Search for the cell housing the specified text and yield its [X, Y] center coordinate. 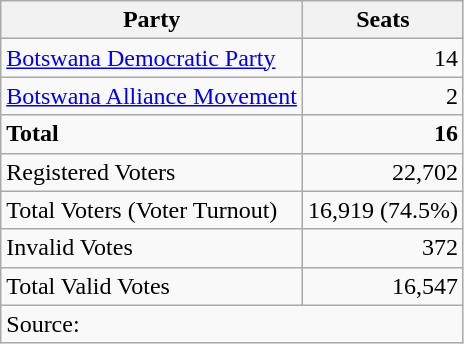
Registered Voters [152, 172]
22,702 [382, 172]
2 [382, 96]
Botswana Democratic Party [152, 58]
Total [152, 134]
Botswana Alliance Movement [152, 96]
16,919 (74.5%) [382, 210]
372 [382, 248]
Invalid Votes [152, 248]
Total Voters (Voter Turnout) [152, 210]
Seats [382, 20]
16,547 [382, 286]
Party [152, 20]
Source: [232, 324]
14 [382, 58]
16 [382, 134]
Total Valid Votes [152, 286]
